For the text-containing cell, return its midpoint in (x, y) coordinate format. 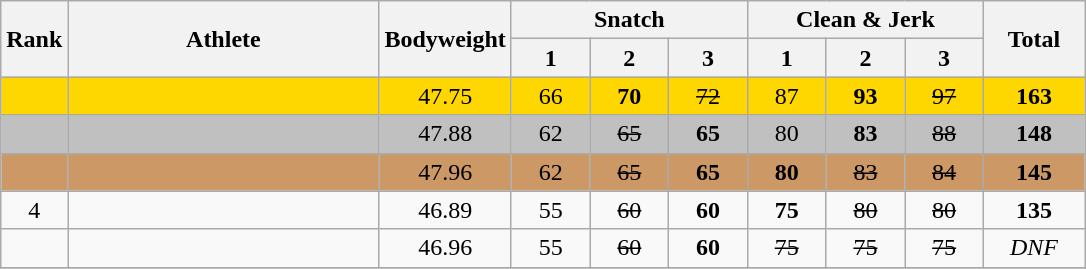
Rank (34, 39)
46.96 (445, 248)
Snatch (629, 20)
Total (1034, 39)
97 (944, 96)
135 (1034, 210)
47.75 (445, 96)
46.89 (445, 210)
70 (630, 96)
66 (550, 96)
Athlete (224, 39)
DNF (1034, 248)
148 (1034, 134)
163 (1034, 96)
88 (944, 134)
Bodyweight (445, 39)
47.96 (445, 172)
87 (786, 96)
4 (34, 210)
93 (866, 96)
Clean & Jerk (865, 20)
72 (708, 96)
47.88 (445, 134)
145 (1034, 172)
84 (944, 172)
